Output the (X, Y) coordinate of the center of the cell containing the given text.  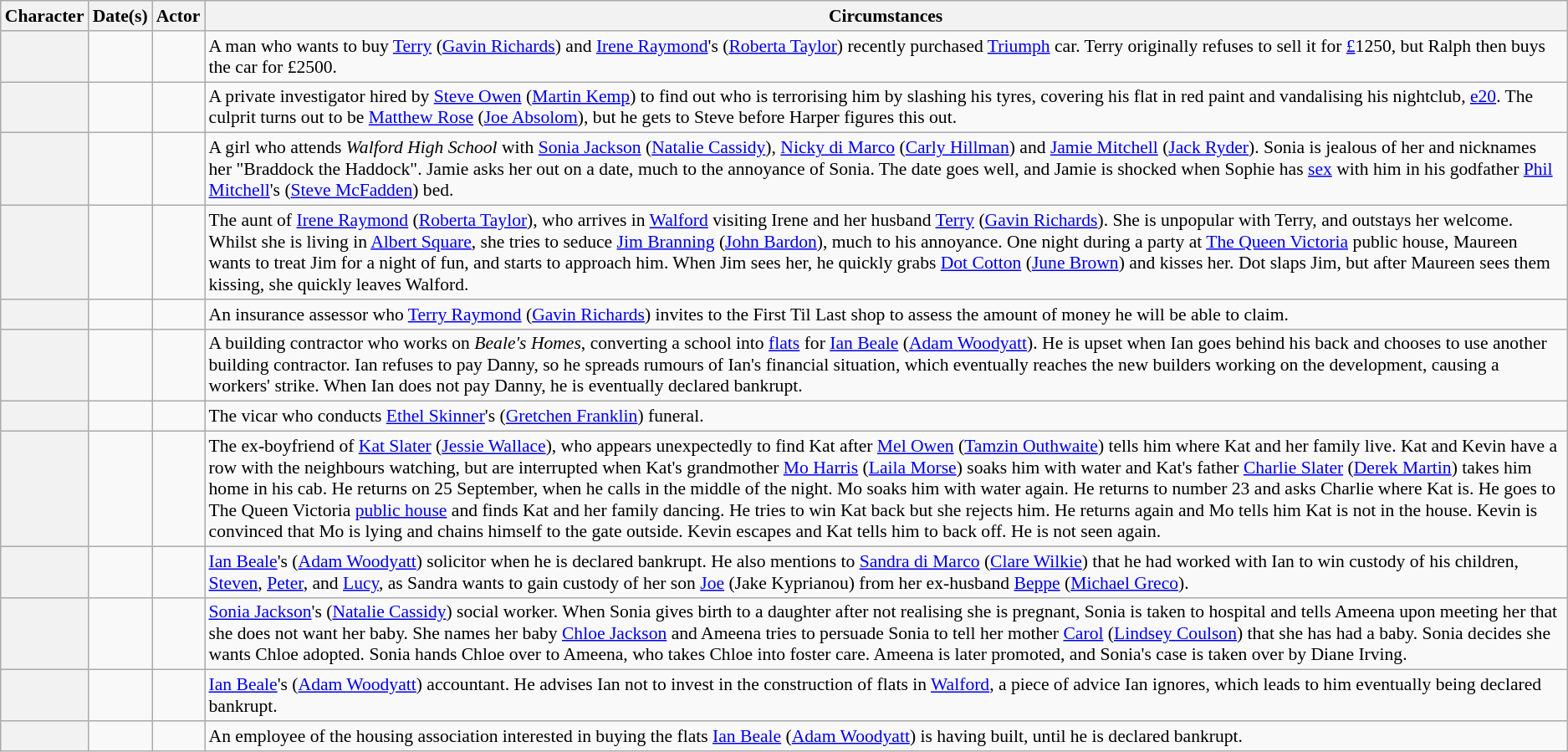
The vicar who conducts Ethel Skinner's (Gretchen Franklin) funeral. (885, 417)
Date(s) (120, 16)
An insurance assessor who Terry Raymond (Gavin Richards) invites to the First Til Last shop to assess the amount of money he will be able to claim. (885, 315)
An employee of the housing association interested in buying the flats Ian Beale (Adam Woodyatt) is having built, until he is declared bankrupt. (885, 736)
Character (45, 16)
Actor (179, 16)
Circumstances (885, 16)
